Locate the cell with the specified text and output its [X, Y] center coordinate. 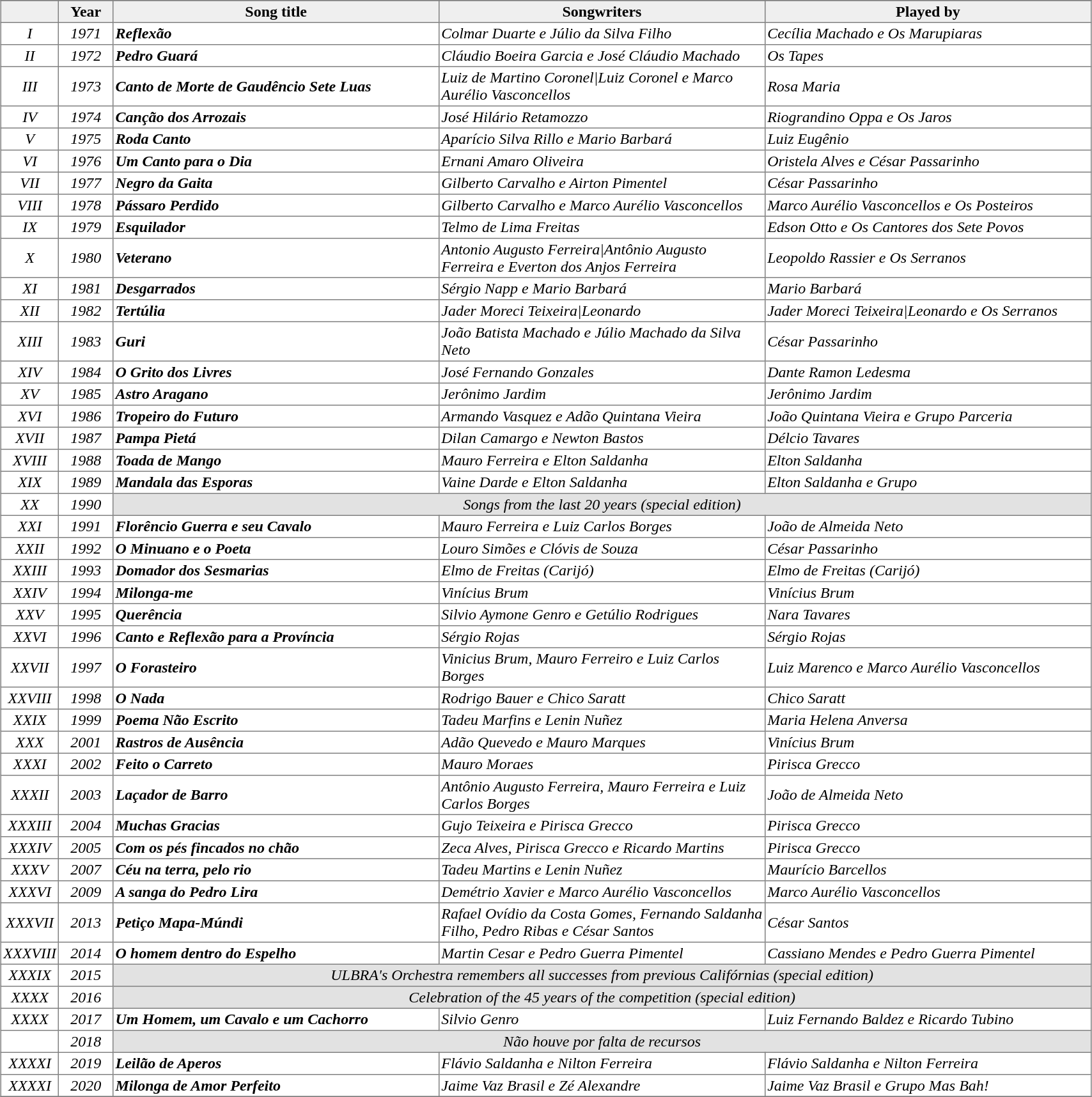
Não houve por falta de recursos [602, 1041]
XVIII [30, 460]
Songwriters [602, 12]
2005 [86, 848]
Rosa Maria [928, 86]
Pássaro Perdido [276, 205]
Os Tapes [928, 56]
2018 [86, 1041]
O Forasteiro [276, 667]
Demétrio Xavier e Marco Aurélio Vasconcellos [602, 892]
Céu na terra, pelo rio [276, 869]
Jaime Vaz Brasil e Zé Alexandre [602, 1085]
Martin Cesar e Pedro Guerra Pimentel [602, 953]
1998 [86, 698]
Luiz de Martino Coronel|Luiz Coronel e Marco Aurélio Vasconcellos [602, 86]
Um Canto para o Dia [276, 161]
2001 [86, 742]
XXIV [30, 593]
Gilberto Carvalho e Airton Pimentel [602, 183]
Antonio Augusto Ferreira|Antônio Augusto Ferreira e Everton dos Anjos Ferreira [602, 258]
1983 [86, 341]
Esquilador [276, 227]
Leopoldo Rassier e Os Serranos [928, 258]
Vaine Darde e Elton Saldanha [602, 482]
Nara Tavares [928, 614]
2002 [86, 764]
XII [30, 311]
Cassiano Mendes e Pedro Guerra Pimentel [928, 953]
1996 [86, 637]
Veterano [276, 258]
Poema Não Escrito [276, 720]
Silvio Aymone Genro e Getúlio Rodrigues [602, 614]
Elton Saldanha e Grupo [928, 482]
1987 [86, 438]
Cecília Machado e Os Marupiaras [928, 33]
Gujo Teixeira e Pirisca Grecco [602, 825]
Domador dos Sesmarias [276, 570]
I [30, 33]
Vinicius Brum, Mauro Ferreiro e Luiz Carlos Borges [602, 667]
2013 [86, 922]
Tadeu Martins e Lenin Nuñez [602, 869]
Mauro Ferreira e Elton Saldanha [602, 460]
2017 [86, 1019]
II [30, 56]
Louro Simões e Clóvis de Souza [602, 548]
2003 [86, 795]
IX [30, 227]
Antônio Augusto Ferreira, Mauro Ferreira e Luiz Carlos Borges [602, 795]
Tropeiro do Futuro [276, 416]
XVII [30, 438]
Marco Aurélio Vasconcellos [928, 892]
Rodrigo Bauer e Chico Saratt [602, 698]
Mauro Moraes [602, 764]
Chico Saratt [928, 698]
XVI [30, 416]
Oristela Alves e César Passarinho [928, 161]
Muchas Gracias [276, 825]
1993 [86, 570]
Mario Barbará [928, 288]
1994 [86, 593]
X [30, 258]
Aparício Silva Rillo e Mario Barbará [602, 139]
1982 [86, 311]
A sanga do Pedro Lira [276, 892]
2009 [86, 892]
Pedro Guará [276, 56]
VI [30, 161]
Celebration of the 45 years of the competition (special edition) [602, 997]
1984 [86, 372]
Querência [276, 614]
Canto e Reflexão para a Província [276, 637]
XXV [30, 614]
1985 [86, 394]
Sérgio Napp e Mario Barbará [602, 288]
1999 [86, 720]
1973 [86, 86]
Mandala das Esporas [276, 482]
XXI [30, 526]
Astro Aragano [276, 394]
XXXIV [30, 848]
1979 [86, 227]
Jaime Vaz Brasil e Grupo Mas Bah! [928, 1085]
2004 [86, 825]
O Grito dos Livres [276, 372]
XIII [30, 341]
Edson Otto e Os Cantores dos Sete Povos [928, 227]
III [30, 86]
1988 [86, 460]
XXVII [30, 667]
Canção dos Arrozais [276, 117]
Jader Moreci Teixeira|Leonardo [602, 311]
2014 [86, 953]
Armando Vasquez e Adão Quintana Vieira [602, 416]
O homem dentro do Espelho [276, 953]
César Santos [928, 922]
2015 [86, 975]
1989 [86, 482]
O Minuano e o Poeta [276, 548]
Pampa Pietá [276, 438]
1978 [86, 205]
Year [86, 12]
José Hilário Retamozzo [602, 117]
2020 [86, 1085]
Roda Canto [276, 139]
Maria Helena Anversa [928, 720]
XXXVIII [30, 953]
Ernani Amaro Oliveira [602, 161]
Feito o Carreto [276, 764]
João Quintana Vieira e Grupo Parceria [928, 416]
1974 [86, 117]
1972 [86, 56]
Adão Quevedo e Mauro Marques [602, 742]
Desgarrados [276, 288]
Guri [276, 341]
ULBRA's Orchestra remembers all successes from previous Califórnias (special edition) [602, 975]
Tadeu Marfins e Lenin Nuñez [602, 720]
Negro da Gaita [276, 183]
Elton Saldanha [928, 460]
VIII [30, 205]
Song title [276, 12]
Gilberto Carvalho e Marco Aurélio Vasconcellos [602, 205]
XXXVII [30, 922]
Com os pés fincados no chão [276, 848]
Telmo de Lima Freitas [602, 227]
1986 [86, 416]
Rafael Ovídio da Costa Gomes, Fernando Saldanha Filho, Pedro Ribas e César Santos [602, 922]
XXVIII [30, 698]
XXXII [30, 795]
XI [30, 288]
Cláudio Boeira Garcia e José Cláudio Machado [602, 56]
XXXVI [30, 892]
O Nada [276, 698]
XXX [30, 742]
Silvio Genro [602, 1019]
João Batista Machado e Júlio Machado da Silva Neto [602, 341]
XXXI [30, 764]
XXII [30, 548]
Milonga de Amor Perfeito [276, 1085]
2019 [86, 1063]
1976 [86, 161]
Délcio Tavares [928, 438]
IV [30, 117]
Dilan Camargo e Newton Bastos [602, 438]
1995 [86, 614]
Rastros de Ausência [276, 742]
Leilão de Aperos [276, 1063]
XXXIII [30, 825]
Milonga-me [276, 593]
Zeca Alves, Pirisca Grecco e Ricardo Martins [602, 848]
XXIX [30, 720]
XXXIX [30, 975]
Dante Ramon Ledesma [928, 372]
2007 [86, 869]
José Fernando Gonzales [602, 372]
Laçador de Barro [276, 795]
Colmar Duarte e Júlio da Silva Filho [602, 33]
Played by [928, 12]
Luiz Eugênio [928, 139]
VII [30, 183]
V [30, 139]
Jader Moreci Teixeira|Leonardo e Os Serranos [928, 311]
Florêncio Guerra e seu Cavalo [276, 526]
XXVI [30, 637]
Tertúlia [276, 311]
Riograndino Oppa e Os Jaros [928, 117]
Toada de Mango [276, 460]
Um Homem, um Cavalo e um Cachorro [276, 1019]
1980 [86, 258]
Songs from the last 20 years (special edition) [602, 504]
1975 [86, 139]
XXIII [30, 570]
Maurício Barcellos [928, 869]
XXXV [30, 869]
1971 [86, 33]
1991 [86, 526]
Luiz Marenco e Marco Aurélio Vasconcellos [928, 667]
XIX [30, 482]
Canto de Morte de Gaudêncio Sete Luas [276, 86]
XIV [30, 372]
Luiz Fernando Baldez e Ricardo Tubino [928, 1019]
Petiço Mapa-Múndi [276, 922]
XX [30, 504]
1977 [86, 183]
XV [30, 394]
Marco Aurélio Vasconcellos e Os Posteiros [928, 205]
1981 [86, 288]
Mauro Ferreira e Luiz Carlos Borges [602, 526]
Reflexão [276, 33]
2016 [86, 997]
1990 [86, 504]
1992 [86, 548]
1997 [86, 667]
